Locate the cell with the specified text and output its (x, y) center coordinate. 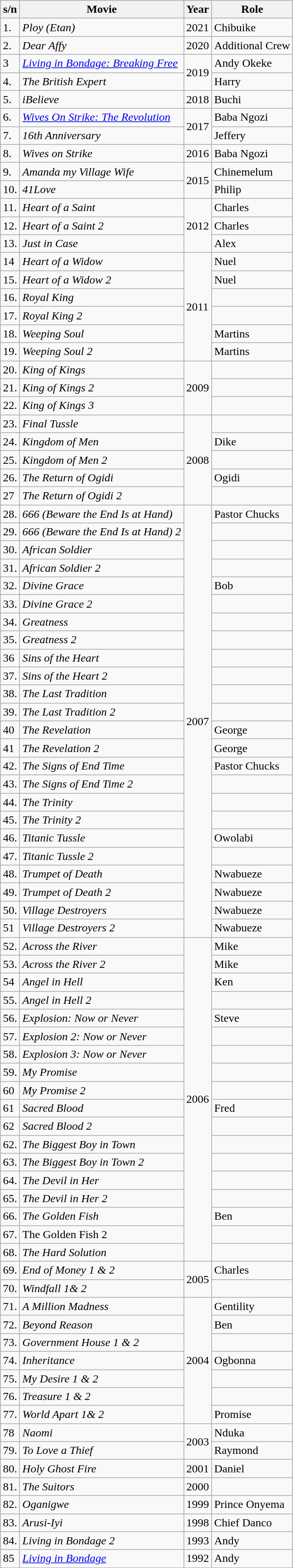
Living in Bondage (102, 1559)
666 (Beware the End Is at Hand) (102, 514)
Ogidi (252, 478)
Windfall 1& 2 (102, 1288)
65. (10, 1198)
35. (10, 640)
Weeping Soul (102, 334)
Owolabi (252, 838)
Weeping Soul 2 (102, 352)
1. (10, 27)
2019 (198, 72)
40 (10, 730)
12. (10, 226)
39. (10, 712)
42. (10, 766)
Living in Bondage 2 (102, 1541)
Explosion: Now or Never (102, 1018)
Trumpet of Death (102, 874)
13. (10, 244)
The Last Tradition (102, 694)
Across the River 2 (102, 964)
2008 (198, 460)
2001 (198, 1469)
Philip (252, 189)
26. (10, 478)
Titanic Tussle (102, 838)
2018 (198, 99)
Ogbonna (252, 1360)
1998 (198, 1523)
56. (10, 1018)
Chibuike (252, 27)
8. (10, 153)
64. (10, 1180)
Divine Grace (102, 586)
Heart of a Widow (102, 262)
17. (10, 316)
25. (10, 460)
62 (10, 1126)
Living in Bondage: Breaking Free (102, 63)
Explosion 2: Now or Never (102, 1036)
Just in Case (102, 244)
11. (10, 207)
Wives On Strike: The Revolution (102, 117)
King of Kings (102, 370)
82. (10, 1505)
34. (10, 622)
74. (10, 1360)
Explosion 3: Now or Never (102, 1054)
23. (10, 424)
69. (10, 1270)
24. (10, 442)
51 (10, 928)
30. (10, 550)
Angel in Hell 2 (102, 1000)
Role (252, 9)
52. (10, 946)
Treasure 1 & 2 (102, 1397)
The Signs of End Time (102, 766)
Holy Ghost Fire (102, 1469)
Sins of the Heart (102, 658)
The Last Tradition 2 (102, 712)
36 (10, 658)
54 (10, 982)
Final Tussle (102, 424)
The Return of Ogidi 2 (102, 496)
Sins of the Heart 2 (102, 676)
72. (10, 1324)
2017 (198, 126)
The British Expert (102, 81)
End of Money 1 & 2 (102, 1270)
Heart of a Saint (102, 207)
Ploy (Etan) (102, 27)
Royal King (102, 298)
Dike (252, 442)
48. (10, 874)
Steve (252, 1018)
77. (10, 1415)
The Revelation 2 (102, 748)
16th Anniversary (102, 135)
Bob (252, 586)
Andy Okeke (252, 63)
World Apart 1& 2 (102, 1415)
2005 (198, 1279)
The Trinity (102, 802)
62. (10, 1144)
The Devil in Her 2 (102, 1198)
African Soldier 2 (102, 568)
Raymond (252, 1451)
81. (10, 1487)
Promise (252, 1415)
2015 (198, 180)
2020 (198, 45)
King of Kings 2 (102, 388)
2000 (198, 1487)
Greatness 2 (102, 640)
Oganigwe (102, 1505)
75. (10, 1379)
2009 (198, 388)
41Love (102, 189)
67. (10, 1234)
4. (10, 81)
The Suitors (102, 1487)
African Soldier (102, 550)
Village Destroyers 2 (102, 928)
18. (10, 334)
Sacred Blood (102, 1108)
27 (10, 496)
The Signs of End Time 2 (102, 784)
Kingdom of Men 2 (102, 460)
73. (10, 1342)
79. (10, 1451)
Jeffery (252, 135)
20. (10, 370)
43. (10, 784)
80. (10, 1469)
45. (10, 820)
A Million Madness (102, 1306)
Nduka (252, 1433)
50. (10, 910)
19. (10, 352)
2016 (198, 153)
9. (10, 171)
1999 (198, 1505)
King of Kings 3 (102, 406)
58. (10, 1054)
The Trinity 2 (102, 820)
70. (10, 1288)
The Golden Fish 2 (102, 1234)
2. (10, 45)
Naomi (102, 1433)
Beyond Reason (102, 1324)
Alex (252, 244)
16. (10, 298)
2004 (198, 1360)
The Golden Fish (102, 1216)
s/n (10, 9)
Trumpet of Death 2 (102, 892)
Wives on Strike (102, 153)
Gentility (252, 1306)
Year (198, 9)
2006 (198, 1099)
32. (10, 586)
59. (10, 1072)
68. (10, 1252)
33. (10, 604)
5. (10, 99)
2021 (198, 27)
61 (10, 1108)
47. (10, 856)
29. (10, 532)
Inheritance (102, 1360)
Chinemelum (252, 171)
3 (10, 63)
1992 (198, 1559)
84. (10, 1541)
My Promise 2 (102, 1090)
37. (10, 676)
6. (10, 117)
78 (10, 1433)
Greatness (102, 622)
21. (10, 388)
2011 (198, 307)
Village Destroyers (102, 910)
85 (10, 1559)
41 (10, 748)
Fred (252, 1108)
44. (10, 802)
14 (10, 262)
The Return of Ogidi (102, 478)
71. (10, 1306)
Harry (252, 81)
15. (10, 280)
The Biggest Boy in Town (102, 1144)
My Promise (102, 1072)
31. (10, 568)
Arusi-Iyi (102, 1523)
Dear Affy (102, 45)
1993 (198, 1541)
Prince Onyema (252, 1505)
46. (10, 838)
49. (10, 892)
Amanda my Village Wife (102, 171)
Buchi (252, 99)
Government House 1 & 2 (102, 1342)
63. (10, 1162)
28. (10, 514)
Divine Grace 2 (102, 604)
55. (10, 1000)
666 (Beware the End Is at Hand) 2 (102, 532)
Titanic Tussle 2 (102, 856)
Chief Danco (252, 1523)
Royal King 2 (102, 316)
10. (10, 189)
Additional Crew (252, 45)
76. (10, 1397)
Ken (252, 982)
66. (10, 1216)
38. (10, 694)
The Biggest Boy in Town 2 (102, 1162)
22. (10, 406)
Angel in Hell (102, 982)
57. (10, 1036)
2012 (198, 225)
Movie (102, 9)
Sacred Blood 2 (102, 1126)
Daniel (252, 1469)
The Revelation (102, 730)
2003 (198, 1442)
Kingdom of Men (102, 442)
7. (10, 135)
83. (10, 1523)
2007 (198, 721)
60 (10, 1090)
Heart of a Saint 2 (102, 226)
To Love a Thief (102, 1451)
The Devil in Her (102, 1180)
53. (10, 964)
My Desire 1 & 2 (102, 1379)
Across the River (102, 946)
The Hard Solution (102, 1252)
iBelieve (102, 99)
Heart of a Widow 2 (102, 280)
